For the text-containing cell, return its midpoint in [x, y] coordinate format. 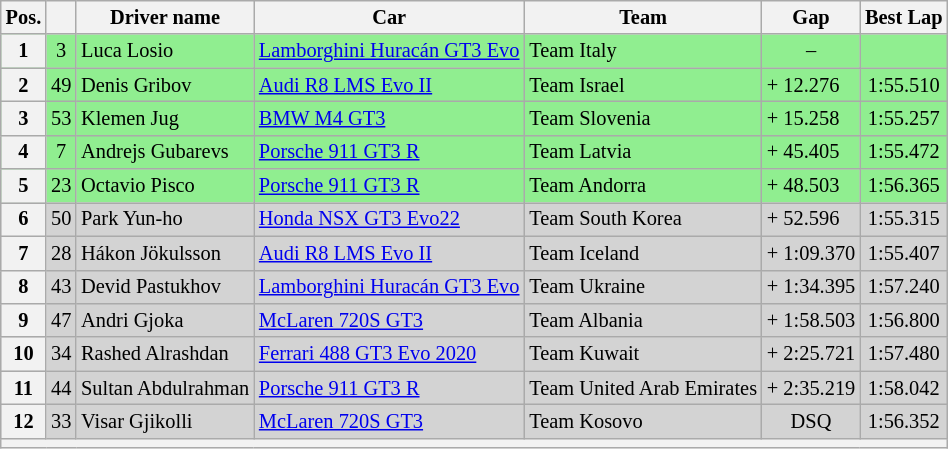
5 [24, 186]
6 [24, 219]
+ 45.405 [811, 152]
34 [61, 354]
1:56.800 [904, 320]
Denis Gribov [165, 85]
Team Iceland [643, 253]
Driver name [165, 17]
Park Yun-ho [165, 219]
49 [61, 85]
1:56.365 [904, 186]
Team Latvia [643, 152]
1:56.352 [904, 421]
DSQ [811, 421]
10 [24, 354]
Team United Arab Emirates [643, 388]
Team [643, 17]
Team Ukraine [643, 287]
+ 15.258 [811, 118]
1:57.240 [904, 287]
9 [24, 320]
BMW M4 GT3 [389, 118]
Team Albania [643, 320]
Luca Losio [165, 51]
+ 48.503 [811, 186]
1:57.480 [904, 354]
1:55.315 [904, 219]
1:58.042 [904, 388]
+ 52.596 [811, 219]
Octavio Pisco [165, 186]
2 [24, 85]
Team Israel [643, 85]
50 [61, 219]
28 [61, 253]
23 [61, 186]
Andrejs Gubarevs [165, 152]
+ 1:34.395 [811, 287]
Team Kosovo [643, 421]
43 [61, 287]
1 [24, 51]
Pos. [24, 17]
Team Kuwait [643, 354]
Hákon Jökulsson [165, 253]
4 [24, 152]
Team Slovenia [643, 118]
Rashed Alrashdan [165, 354]
Klemen Jug [165, 118]
Team Andorra [643, 186]
44 [61, 388]
Andri Gjoka [165, 320]
Car [389, 17]
Honda NSX GT3 Evo22 [389, 219]
Devid Pastukhov [165, 287]
+ 12.276 [811, 85]
1:55.257 [904, 118]
1:55.472 [904, 152]
1:55.510 [904, 85]
8 [24, 287]
+ 2:35.219 [811, 388]
33 [61, 421]
Team Italy [643, 51]
Team South Korea [643, 219]
– [811, 51]
11 [24, 388]
Best Lap [904, 17]
Ferrari 488 GT3 Evo 2020 [389, 354]
1:55.407 [904, 253]
+ 1:09.370 [811, 253]
+ 1:58.503 [811, 320]
Gap [811, 17]
+ 2:25.721 [811, 354]
47 [61, 320]
53 [61, 118]
12 [24, 421]
Visar Gjikolli [165, 421]
Sultan Abdulrahman [165, 388]
